Detect which cell encompasses the target text, then output its (X, Y) center coordinate. 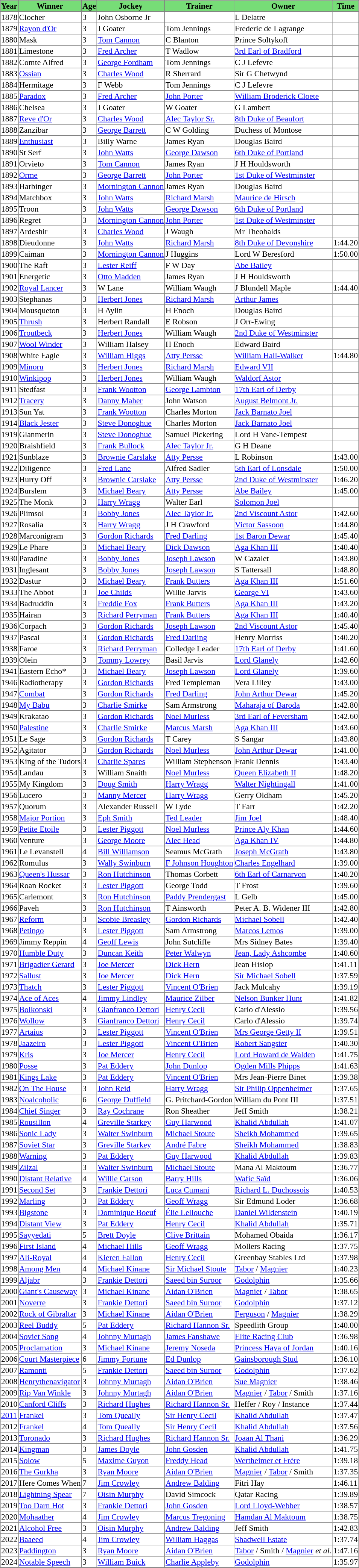
Dieudonne (50, 243)
Prince Soltykoff (283, 40)
William du Pont III (283, 1100)
Richard L. Duchossois (283, 1190)
Faroe (50, 649)
1964 (9, 885)
Wool Winder (50, 344)
1968 (9, 931)
Jimmy Reppin (50, 942)
1:43.40 (345, 761)
Sir Philip Oppenheimer (283, 1088)
Billy Warne (131, 141)
John Sutcliffe (199, 942)
Reel Buddy (50, 1325)
Winkipop (50, 378)
1977 (9, 1032)
Tommy Lowrey (131, 660)
Palestine (50, 728)
Orme (50, 175)
Matchbox (50, 198)
Lord W Beresford (283, 254)
Regret (50, 220)
1919 (9, 434)
1946 (9, 683)
Zilzal (50, 1167)
1:39.56 (345, 1010)
1988 (9, 1156)
Lucero (50, 795)
Zanzibar (50, 130)
1:46.20 (345, 480)
1899 (9, 254)
1957 (9, 807)
Willie Carson (131, 1179)
1891 (9, 164)
Reve d'Or (50, 119)
St Serf (50, 153)
1902 (9, 288)
Danny Maher (131, 401)
2000 (9, 1291)
James Fanshawe (199, 1336)
S Tattersall (283, 570)
Distant View (50, 1224)
1932 (9, 581)
W Lyde (199, 807)
1921 (9, 457)
Duchess of Montose (283, 130)
1:42.20 (345, 807)
1909 (9, 367)
1:41.11 (345, 964)
2008 (9, 1382)
1934 (9, 604)
Doug Smith (131, 784)
Age (89, 6)
1900 (9, 265)
1884 (9, 85)
Sir Edmund Loder (283, 1201)
1:39.83 (345, 1156)
Bigstone (50, 1212)
1st Baron Dewar (283, 536)
1991 (9, 1190)
5th Earl of Lonsdale (283, 468)
C W Golding (199, 130)
1:40.60 (345, 953)
The Gurkha (50, 1472)
Frank Bullock (131, 446)
G Lambert (283, 107)
1:39.40 (345, 942)
John Osborne Jr (131, 17)
Paradine (50, 558)
1:36.17 (345, 1235)
1:39.18 (345, 1461)
Aga Khan IV (283, 840)
White Eagle (50, 356)
1996 (9, 1246)
Herbert Randall (131, 322)
1983 (9, 1100)
1:37.51 (345, 1100)
Victor Sassoon (283, 525)
1:37.56 (345, 1427)
1997 (9, 1258)
1952 (9, 750)
1926 (9, 513)
Stedfast (50, 389)
1:48.80 (345, 570)
Thrush (50, 322)
1961 (9, 852)
1939 (9, 660)
1928 (9, 536)
Wertheimer et Frère (283, 1461)
Owner (283, 6)
1974 (9, 998)
Ron Sheather (199, 1111)
2005 (9, 1348)
Noverre (50, 1303)
Troon (50, 209)
1910 (9, 378)
1:35.71 (345, 1224)
Jim Joel (283, 818)
Pascal (50, 637)
Paveh (50, 908)
1:44.40 (345, 288)
Corpach (50, 626)
1897 (9, 232)
1:37.74 (345, 1539)
1:37.75 (345, 1246)
1:40.16 (345, 1348)
Bolkonski (50, 1010)
Queen Elizabeth II (283, 773)
Frank Dennis (283, 761)
The Abbot (50, 592)
3rd Earl of Bradford (283, 51)
Second Set (50, 1190)
1895 (9, 209)
T Ainsworth (199, 908)
Carlemont (50, 897)
1986 (9, 1134)
Jean Hislop (283, 964)
Minoru (50, 367)
William Stephenson (199, 761)
Ali-Royal (50, 1258)
1:37.62 (345, 1370)
Kingman (50, 1449)
1:41.63 (345, 1066)
1:40.19 (345, 1212)
1941 (9, 671)
1:37.12 (345, 1303)
Le Sage (50, 739)
André Fabre (199, 1145)
Sir G Chetwynd (283, 74)
1947 (9, 694)
Geoff Lewis (131, 942)
1973 (9, 987)
1993 (9, 1212)
Stephanas (50, 299)
1958 (9, 818)
1:46.11 (345, 1483)
Mrs George Getty II (283, 1032)
Marcos Lemos (283, 931)
1949 (9, 716)
Warning (50, 1156)
1898 (9, 243)
1887 (9, 119)
Mrs Jean-Pierre Binet (283, 1077)
1954 (9, 773)
H Aylin (131, 310)
2014 (9, 1449)
Clive Brittain (199, 1235)
L Delatre (283, 17)
Sir Michael Stoute (199, 1269)
F Webb (131, 85)
Henry Morriss (283, 637)
2013 (9, 1438)
1:37.35 (345, 1472)
Mana Al Maktoum (283, 1167)
James Doyle (131, 1449)
George Lambton (199, 389)
W Cazalet (283, 558)
2015 (9, 1461)
Joe Childs (131, 592)
Hurry Off (50, 480)
1912 (9, 401)
Henrythenavigator (50, 1382)
Glanmerin (50, 434)
William Broderick Cloete (283, 96)
2009 (9, 1393)
Noalcoholic (50, 1100)
Quorum (50, 807)
T Wadlow (199, 51)
Royal Lancer (50, 288)
1885 (9, 96)
1998 (9, 1269)
3rd Earl of Feversham (283, 716)
William Snaith (131, 773)
Freddie Fox (131, 604)
1:36.29 (345, 1438)
1948 (9, 705)
Notable Speech (50, 1562)
Braishfield (50, 446)
Fitri Hay (283, 1483)
William Halsey (131, 344)
1950 (9, 728)
Lightning Spear (50, 1494)
1933 (9, 592)
Clocher (50, 17)
Caiman (50, 254)
Mr Theobalds (283, 232)
Agitator (50, 750)
Wally Swinburn (131, 863)
1:37.65 (345, 1088)
Baaeed (50, 1539)
Enthusiast (50, 141)
1:37.59 (345, 976)
Heffer / Roy / Instance (283, 1404)
1893 (9, 186)
1907 (9, 344)
Ogden Mills Phipps (283, 1066)
Eastern Echo* (50, 671)
2002 (9, 1314)
1971 (9, 964)
The Raft (50, 265)
1:35.66 (345, 1280)
1908 (9, 356)
On The House (50, 1088)
Soviet Star (50, 1145)
J Orr-Ewing (283, 322)
1990 (9, 1179)
1:39.51 (345, 1032)
1894 (9, 198)
Sir Michael Sobell (283, 976)
1922 (9, 468)
Dastur (50, 581)
1994 (9, 1224)
2007 (9, 1370)
1:48.20 (345, 773)
1:41.07 (345, 1122)
L Gelb (283, 897)
Gerry Oldham (283, 795)
Here Comes When (50, 1483)
Lord Lloyd-Webber (283, 1506)
2018 (9, 1494)
J H Crawford (199, 525)
William Hall-Walker (283, 356)
Dick Dawson (199, 547)
1:37.44 (345, 1404)
Fred Lane (131, 468)
1930 (9, 558)
Chief Singer (50, 1111)
Elite Racing Club (283, 1336)
Tracery (50, 401)
Maurice de Hirsch (283, 198)
L Robinson (283, 457)
1:42.83 (345, 1528)
Jeremy Noseda (199, 1348)
Scobie Breasley (131, 919)
1:40.23 (345, 1269)
1:37.98 (345, 1258)
Walter Earl (199, 502)
Mohamed Obaida (283, 1235)
1923 (9, 480)
1980 (9, 1066)
1:39.65 (345, 1134)
1903 (9, 299)
Sunblaze (50, 457)
Aljabr (50, 1280)
Robert Sangster (283, 1043)
1:38.65 (345, 1291)
Marcus Tregoning (199, 1517)
Plimsol (50, 513)
1924 (9, 491)
Manny Mercer (131, 795)
Speedlith Group (283, 1325)
Combat (50, 694)
Peter Walwyn (199, 953)
Maurice Zilber (199, 998)
Peter A. B. Widener III (283, 908)
Among Men (50, 1269)
Black Jester (50, 423)
1931 (9, 570)
1:39.89 (345, 1494)
Thomas Corbett (199, 874)
1955 (9, 784)
Walter Nightingall (283, 784)
1886 (9, 107)
Ace of Aces (50, 998)
Too Darn Hot (50, 1506)
Mrs Sidney Bates (283, 942)
Joaan Al Thani (283, 1438)
Alfred Sadler (199, 468)
Sonic Lady (50, 1134)
Frederic de Lagrange (283, 29)
Olein (50, 660)
1936 (9, 626)
Court Masterpiece (50, 1359)
J Huggins (199, 254)
King of the Tudors (50, 761)
1904 (9, 310)
1:39.38 (345, 1077)
1:47.16 (345, 1551)
1:48.40 (345, 818)
1:43.20 (345, 604)
1985 (9, 1122)
2020 (9, 1517)
Roan Rocket (50, 885)
George Moore (131, 840)
Mollers Racing (283, 1246)
2006 (9, 1359)
Diligence (50, 468)
Le Levanstell (50, 852)
Greenbay Stables Ltd (283, 1258)
1963 (9, 874)
Wollow (50, 1021)
Fred Templeman (199, 683)
Solomon Joel (283, 502)
1999 (9, 1280)
2012 (9, 1427)
Trainer (199, 6)
1888 (9, 130)
1:36.77 (345, 1167)
Queen's Hussar (50, 874)
George Duffield (131, 1100)
Eph Smith (131, 818)
Mohaather (50, 1517)
1979 (9, 1055)
1906 (9, 333)
Ossian (50, 74)
1:36.06 (345, 1179)
8th Duke of Devonshire (283, 243)
Michael Hills (131, 1246)
Year (9, 6)
1984 (9, 1111)
1:38.29 (345, 1314)
1929 (9, 547)
1938 (9, 649)
Landau (50, 773)
Sallust (50, 976)
1:51.60 (345, 581)
8th Duke of Beaufort (283, 119)
Posse (50, 1066)
Nelson Bunker Hunt (283, 998)
Joseph McGrath (283, 852)
August Belmont Jr. (283, 401)
1:37.16 (345, 1393)
Princess Haya of Jordan (283, 1348)
My Kingdom (50, 784)
Troutbeck (50, 333)
1892 (9, 175)
William Higgs (131, 356)
Time (345, 6)
G. Pritchard-Gordon (199, 1100)
Marconigram (50, 536)
Reform (50, 919)
My Babu (50, 705)
Luca Cumani (199, 1190)
Hairan (50, 615)
Petite Etoile (50, 829)
1889 (9, 141)
1975 (9, 1010)
Badruddin (50, 604)
Inglesant (50, 570)
George Todd (199, 885)
Willie Jarvis (199, 592)
E Robson (199, 322)
1:44.60 (345, 829)
Energetic (50, 277)
Jimmy Fortune (131, 1359)
First Island (50, 1246)
S Sangar (283, 739)
Chelsea (50, 107)
2011 (9, 1415)
Hamdan Al Maktoum (283, 1517)
Krakatao (50, 716)
Ramonti (50, 1370)
1905 (9, 322)
Tabor / Smith / Magnier et al. (283, 1551)
Charlie Spares (131, 761)
2019 (9, 1506)
1896 (9, 220)
Duncan Keith (131, 953)
1882 (9, 62)
Hermitage (50, 85)
Major Portion (50, 818)
Barry Hills (199, 1179)
Élie Lellouche (199, 1212)
J Blundell Maple (283, 288)
Otto Madden (131, 277)
1956 (9, 795)
G H Deane (283, 446)
2022 (9, 1539)
Rock of Gibraltar (50, 1314)
Venture (50, 840)
Freddy Head (199, 1461)
2023 (9, 1551)
Toronado (50, 1438)
W Lane (131, 288)
1976 (9, 1021)
1:35.97 (345, 1562)
Tabor / Magnier (283, 1269)
Qatar Racing (283, 1494)
1:38.57 (345, 1506)
Arthur James (283, 299)
2004 (9, 1336)
1978 (9, 1043)
Brigadier Gerard (50, 964)
Vera Lilley (283, 683)
Edward VII (283, 367)
Basil Jarvis (199, 660)
Paradox (50, 96)
1953 (9, 761)
2017 (9, 1483)
1:36.98 (345, 1336)
1:38.46 (345, 1382)
1:39.19 (345, 987)
1:40.30 (345, 1043)
Lord H Vane-Tempest (283, 434)
Sun Yat (50, 412)
1972 (9, 976)
Ted Leader (199, 818)
1925 (9, 502)
Jaazeiro (50, 1043)
2003 (9, 1325)
Charlie Appleby (199, 1562)
2010 (9, 1404)
Bill Williamson (131, 852)
1992 (9, 1201)
George Fordham (131, 62)
1:44.20 (345, 243)
Radiotherapy (50, 683)
T Carey (199, 739)
1927 (9, 525)
Shadwell Estate (283, 1539)
Sue Magnier (283, 1382)
1913 (9, 412)
William Buick (131, 1562)
F Johnson Houghton (199, 863)
Giant's Causeway (50, 1291)
1960 (9, 840)
Wafic Saïd (283, 1179)
Paddy Prendergast (199, 897)
Alcohol Free (50, 1528)
Lord Howard de Walden (283, 1055)
1:39.74 (345, 1021)
2016 (9, 1472)
Sayyedati (50, 1235)
1:40.00 (345, 1325)
Prince Aly Khan (283, 829)
Rip Van Winkle (50, 1393)
Waldorf Astor (283, 378)
Distant Relative (50, 1179)
1911 (9, 389)
2001 (9, 1303)
1937 (9, 637)
Rousillon (50, 1122)
Seamus McGrath (199, 852)
Mousqueton (50, 310)
J Waugh (199, 232)
1:40.53 (345, 1190)
David Simcock (199, 1494)
1920 (9, 446)
F W Day (199, 265)
T Frost (283, 885)
Mask (50, 40)
Artaius (50, 1032)
Le Phare (50, 547)
1:41.82 (345, 998)
T Farr (283, 807)
Limestone (50, 51)
Kieren Fallon (131, 1258)
1970 (9, 953)
Lester Reiff (131, 265)
Edward Baird (283, 344)
1:36.68 (345, 1201)
Maharaja of Baroda (283, 705)
1:38.83 (345, 1145)
W Goater (199, 107)
Magnier / Tabor (283, 1291)
Colledge Leader (199, 649)
R Sherrard (199, 74)
Rayon d'Or (50, 29)
Solow (50, 1461)
1914 (9, 423)
1959 (9, 829)
1901 (9, 277)
Orvieto (50, 164)
Marling (50, 1201)
6th Earl of Carnarvon (283, 874)
1883 (9, 74)
Rosalia (50, 525)
Jean, Lady Ashcombe (283, 953)
John Reid (131, 1088)
Romulus (50, 863)
Maxime Guyon (131, 1461)
1935 (9, 615)
1969 (9, 942)
Brett Doyle (131, 1235)
Jockey (131, 6)
Dominique Boeuf (131, 1212)
Jack Mulcahy (283, 987)
Samuel Pickering (199, 434)
1981 (9, 1077)
Kris (50, 1055)
1:36.10 (345, 1359)
Marcus Marsh (199, 728)
1:38.75 (345, 1517)
Daniel Wildenstein (283, 1212)
Ed Dunlop (199, 1359)
Humble Duty (50, 953)
The Monk (50, 502)
Jimmy Lindley (131, 998)
Charles Engelhard (283, 863)
2021 (9, 1528)
Canford Cliffs (50, 1404)
1:37.47 (345, 1415)
Gainsborough Stud (283, 1359)
Ardeshir (50, 232)
1:38.21 (345, 1111)
John Dunlop (199, 1066)
C Blanton (199, 40)
1:42.40 (345, 919)
1890 (9, 153)
1881 (9, 51)
1878 (9, 17)
Alexander Russell (131, 807)
1966 (9, 908)
1995 (9, 1235)
1880 (9, 40)
Thatch (50, 987)
Alec Taylor Sr. (199, 119)
Harbinger (50, 186)
1967 (9, 919)
1989 (9, 1167)
2024 (9, 1562)
1962 (9, 863)
1951 (9, 739)
Michael Sobell (283, 919)
Petingo (50, 931)
Paddington (50, 1551)
Proclamation (50, 1348)
John Watson (199, 401)
Burslem (50, 491)
William Haggas (199, 1539)
George VI (283, 592)
1982 (9, 1088)
Comte Alfred (50, 62)
Winner (50, 6)
1:41.60 (345, 649)
1879 (9, 29)
1987 (9, 1145)
Ferguson / Magnier (283, 1314)
Kings Lake (50, 1077)
Ray Cochrane (131, 1111)
Alec Head (199, 840)
1965 (9, 897)
Soviet Song (50, 1336)
